Find where the given text appears and provide that cell's center as (X, Y) coordinate. 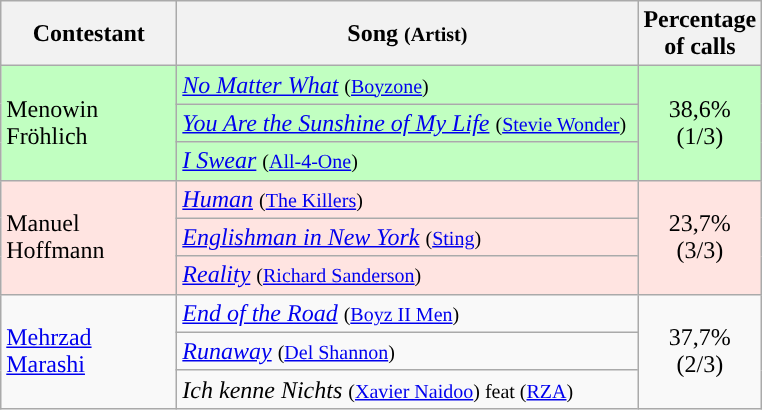
Runaway (Del Shannon) (408, 351)
Ich kenne Nichts (Xavier Naidoo) feat (RZA) (408, 389)
Percentage of calls (700, 34)
Song (Artist) (408, 34)
Reality (Richard Sanderson) (408, 275)
37,7% (2/3) (700, 351)
You Are the Sunshine of My Life (Stevie Wonder) (408, 123)
23,7% (3/3) (700, 237)
38,6% (1/3) (700, 123)
I Swear (All-4-One) (408, 161)
Contestant (89, 34)
Human (The Killers) (408, 199)
End of the Road (Boyz II Men) (408, 313)
Englishman in New York (Sting) (408, 237)
No Matter What (Boyzone) (408, 85)
Mehrzad Marashi (89, 351)
Menowin Fröhlich (89, 123)
Manuel Hoffmann (89, 237)
